Identify which cell holds the provided text, then report its (X, Y) central coordinate. 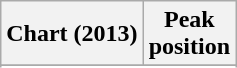
Peakposition (189, 34)
Chart (2013) (72, 34)
